Locate the cell with the specified text and output its (x, y) center coordinate. 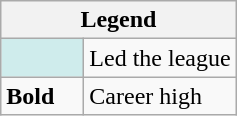
Led the league (160, 58)
Career high (160, 96)
Bold (42, 96)
Legend (118, 20)
